Locate the cell with the specified text and output its (X, Y) center coordinate. 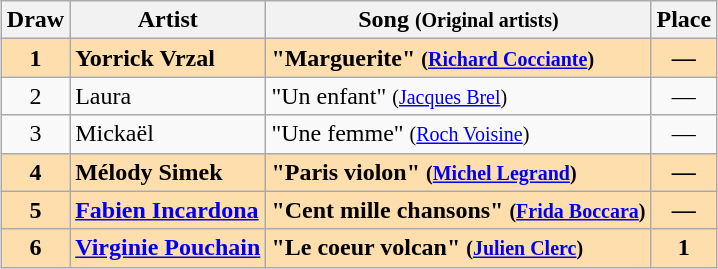
Laura (168, 96)
2 (35, 96)
6 (35, 248)
4 (35, 172)
Draw (35, 20)
"Une femme" (Roch Voisine) (458, 134)
Yorrick Vrzal (168, 58)
"Le coeur volcan" (Julien Clerc) (458, 248)
"Paris violon" (Michel Legrand) (458, 172)
5 (35, 210)
3 (35, 134)
Virginie Pouchain (168, 248)
Artist (168, 20)
Song (Original artists) (458, 20)
Fabien Incardona (168, 210)
"Marguerite" (Richard Cocciante) (458, 58)
Mickaël (168, 134)
Place (684, 20)
"Cent mille chansons" (Frida Boccara) (458, 210)
Mélody Simek (168, 172)
"Un enfant" (Jacques Brel) (458, 96)
